Scan for the cell matching the given text and deliver its (x, y) coordinate at center. 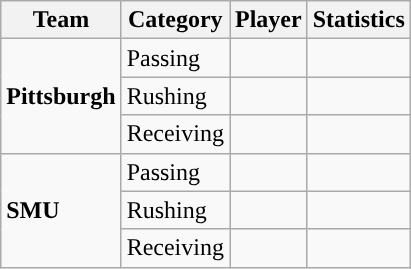
SMU (61, 210)
Team (61, 20)
Player (269, 20)
Statistics (358, 20)
Category (175, 20)
Pittsburgh (61, 96)
